Return the [x, y] coordinate for the center point of the cell that contains the specified text.  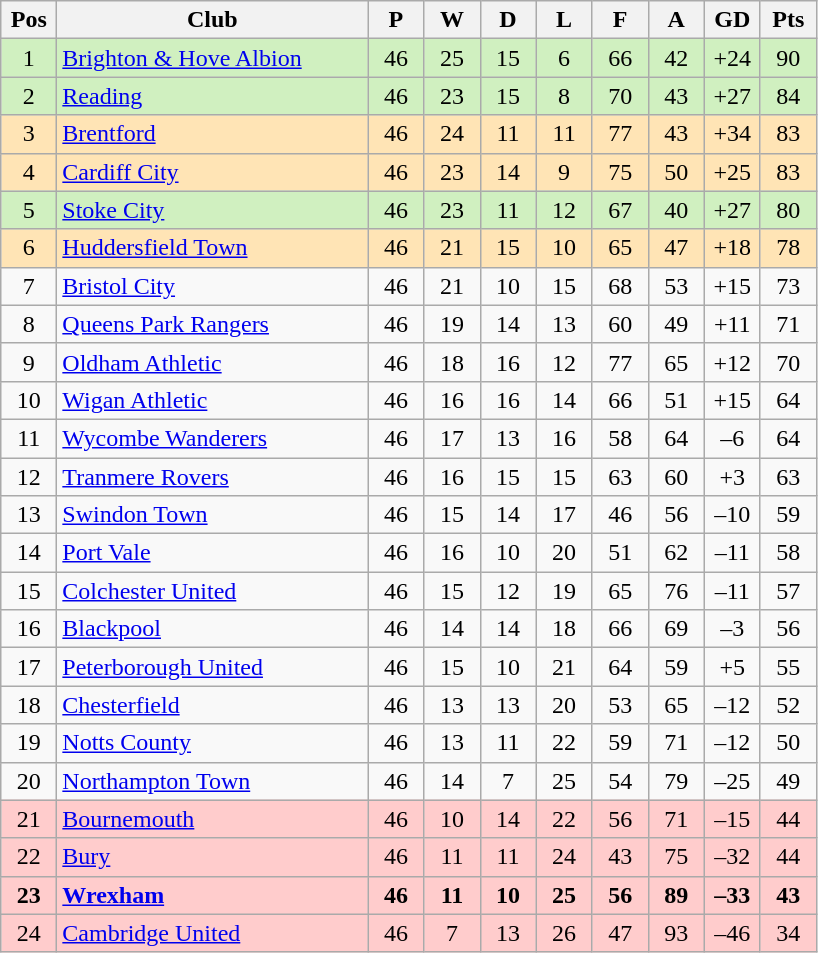
89 [676, 895]
Swindon Town [212, 515]
–32 [732, 857]
55 [788, 667]
+3 [732, 477]
+25 [732, 172]
F [620, 20]
L [564, 20]
Notts County [212, 743]
Reading [212, 96]
Queens Park Rangers [212, 324]
42 [676, 58]
62 [676, 553]
Wycombe Wanderers [212, 438]
40 [676, 210]
Chesterfield [212, 705]
Wrexham [212, 895]
57 [788, 591]
Club [212, 20]
–3 [732, 629]
W [452, 20]
D [508, 20]
Port Vale [212, 553]
–46 [732, 933]
Cambridge United [212, 933]
–33 [732, 895]
+18 [732, 248]
Bournemouth [212, 819]
2 [29, 96]
Stoke City [212, 210]
Northampton Town [212, 781]
84 [788, 96]
68 [620, 286]
Cardiff City [212, 172]
67 [620, 210]
1 [29, 58]
78 [788, 248]
76 [676, 591]
P [396, 20]
3 [29, 134]
–15 [732, 819]
+11 [732, 324]
93 [676, 933]
54 [620, 781]
GD [732, 20]
Brentford [212, 134]
52 [788, 705]
Blackpool [212, 629]
79 [676, 781]
Pos [29, 20]
–6 [732, 438]
80 [788, 210]
A [676, 20]
Oldham Athletic [212, 362]
Peterborough United [212, 667]
+5 [732, 667]
26 [564, 933]
Colchester United [212, 591]
Bristol City [212, 286]
+34 [732, 134]
90 [788, 58]
–10 [732, 515]
–25 [732, 781]
Tranmere Rovers [212, 477]
Wigan Athletic [212, 400]
Huddersfield Town [212, 248]
34 [788, 933]
Bury [212, 857]
Pts [788, 20]
+12 [732, 362]
5 [29, 210]
+24 [732, 58]
73 [788, 286]
69 [676, 629]
4 [29, 172]
Brighton & Hove Albion [212, 58]
